Determine the (X, Y) coordinate at the center of the cell enclosing the given text.  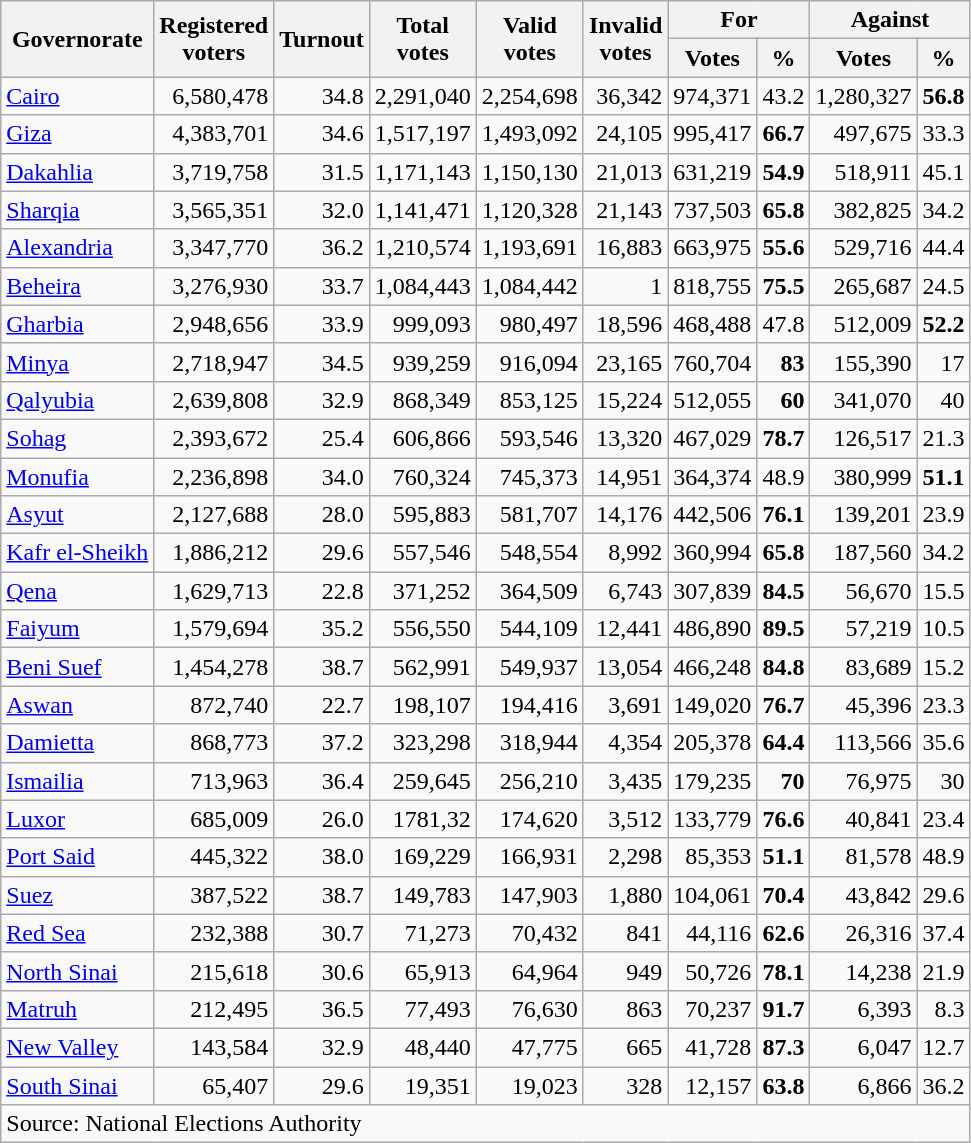
23.3 (944, 705)
529,716 (864, 248)
6,866 (864, 1085)
71,273 (422, 933)
595,883 (422, 515)
1,150,130 (530, 172)
3,347,770 (214, 248)
Turnout (322, 39)
6,393 (864, 1009)
18,596 (625, 324)
78.1 (784, 971)
3,719,758 (214, 172)
174,620 (530, 819)
84.8 (784, 667)
467,029 (712, 438)
Against (890, 20)
15.2 (944, 667)
2,393,672 (214, 438)
Gharbia (78, 324)
328 (625, 1085)
512,009 (864, 324)
34.0 (322, 477)
44.4 (944, 248)
Luxor (78, 819)
66.7 (784, 134)
4,354 (625, 743)
149,020 (712, 705)
Monufia (78, 477)
Cairo (78, 96)
76,975 (864, 781)
81,578 (864, 857)
2,127,688 (214, 515)
22.8 (322, 591)
155,390 (864, 362)
512,055 (712, 400)
737,503 (712, 210)
64,964 (530, 971)
56,670 (864, 591)
34.8 (322, 96)
26.0 (322, 819)
6,743 (625, 591)
89.5 (784, 629)
169,229 (422, 857)
Sharqia (78, 210)
593,546 (530, 438)
868,773 (214, 743)
Registeredvoters (214, 39)
43.2 (784, 96)
949 (625, 971)
Asyut (78, 515)
70 (784, 781)
745,373 (530, 477)
15,224 (625, 400)
13,054 (625, 667)
24.5 (944, 286)
194,416 (530, 705)
371,252 (422, 591)
364,374 (712, 477)
665 (625, 1047)
87.3 (784, 1047)
54.9 (784, 172)
15.5 (944, 591)
1,120,328 (530, 210)
548,554 (530, 553)
22.7 (322, 705)
North Sinai (78, 971)
232,388 (214, 933)
205,378 (712, 743)
1,517,197 (422, 134)
2,254,698 (530, 96)
36.4 (322, 781)
2,948,656 (214, 324)
2,718,947 (214, 362)
For (739, 20)
76.7 (784, 705)
663,975 (712, 248)
256,210 (530, 781)
215,618 (214, 971)
28.0 (322, 515)
166,931 (530, 857)
2,236,898 (214, 477)
760,324 (422, 477)
Qalyubia (78, 400)
760,704 (712, 362)
149,783 (422, 895)
19,351 (422, 1085)
65,913 (422, 971)
380,999 (864, 477)
16,883 (625, 248)
544,109 (530, 629)
44,116 (712, 933)
Alexandria (78, 248)
50,726 (712, 971)
1,171,143 (422, 172)
143,584 (214, 1047)
33.7 (322, 286)
713,963 (214, 781)
198,107 (422, 705)
562,991 (422, 667)
999,093 (422, 324)
445,322 (214, 857)
497,675 (864, 134)
21,143 (625, 210)
382,825 (864, 210)
Red Sea (78, 933)
1 (625, 286)
12.7 (944, 1047)
853,125 (530, 400)
17 (944, 362)
14,951 (625, 477)
685,009 (214, 819)
468,488 (712, 324)
939,259 (422, 362)
581,707 (530, 515)
Minya (78, 362)
Validvotes (530, 39)
868,349 (422, 400)
1,454,278 (214, 667)
85,353 (712, 857)
8,992 (625, 553)
40,841 (864, 819)
307,839 (712, 591)
45,396 (864, 705)
Ismailia (78, 781)
1,629,713 (214, 591)
Totalvotes (422, 39)
Giza (78, 134)
47.8 (784, 324)
980,497 (530, 324)
35.2 (322, 629)
30.6 (322, 971)
24,105 (625, 134)
70,432 (530, 933)
1,280,327 (864, 96)
318,944 (530, 743)
147,903 (530, 895)
872,740 (214, 705)
Governorate (78, 39)
36,342 (625, 96)
34.6 (322, 134)
133,779 (712, 819)
64.4 (784, 743)
14,238 (864, 971)
12,157 (712, 1085)
19,023 (530, 1085)
47,775 (530, 1047)
Beheira (78, 286)
75.5 (784, 286)
78.7 (784, 438)
916,094 (530, 362)
43,842 (864, 895)
36.5 (322, 1009)
974,371 (712, 96)
486,890 (712, 629)
466,248 (712, 667)
1,886,212 (214, 553)
Qena (78, 591)
23.9 (944, 515)
Suez (78, 895)
Beni Suef (78, 667)
65,407 (214, 1085)
30.7 (322, 933)
37.4 (944, 933)
2,298 (625, 857)
360,994 (712, 553)
863 (625, 1009)
83 (784, 362)
6,580,478 (214, 96)
48,440 (422, 1047)
Sohag (78, 438)
518,911 (864, 172)
Invalidvotes (625, 39)
2,291,040 (422, 96)
139,201 (864, 515)
21.3 (944, 438)
62.6 (784, 933)
83,689 (864, 667)
31.5 (322, 172)
606,866 (422, 438)
60 (784, 400)
179,235 (712, 781)
364,509 (530, 591)
1,210,574 (422, 248)
1,493,092 (530, 134)
Matruh (78, 1009)
34.5 (322, 362)
2,639,808 (214, 400)
104,061 (712, 895)
40 (944, 400)
126,517 (864, 438)
Aswan (78, 705)
341,070 (864, 400)
21.9 (944, 971)
57,219 (864, 629)
76,630 (530, 1009)
3,276,930 (214, 286)
41,728 (712, 1047)
387,522 (214, 895)
33.9 (322, 324)
21,013 (625, 172)
631,219 (712, 172)
70.4 (784, 895)
1,193,691 (530, 248)
Source: National Elections Authority (486, 1124)
26,316 (864, 933)
323,298 (422, 743)
23,165 (625, 362)
12,441 (625, 629)
1,084,443 (422, 286)
56.8 (944, 96)
77,493 (422, 1009)
32.0 (322, 210)
South Sinai (78, 1085)
Kafr el-Sheikh (78, 553)
Faiyum (78, 629)
3,691 (625, 705)
1,880 (625, 895)
70,237 (712, 1009)
995,417 (712, 134)
1,579,694 (214, 629)
14,176 (625, 515)
55.6 (784, 248)
76.6 (784, 819)
557,546 (422, 553)
556,550 (422, 629)
84.5 (784, 591)
3,512 (625, 819)
91.7 (784, 1009)
63.8 (784, 1085)
1781,32 (422, 819)
52.2 (944, 324)
8.3 (944, 1009)
37.2 (322, 743)
187,560 (864, 553)
3,565,351 (214, 210)
10.5 (944, 629)
Port Said (78, 857)
25.4 (322, 438)
6,047 (864, 1047)
442,506 (712, 515)
259,645 (422, 781)
3,435 (625, 781)
265,687 (864, 286)
1,084,442 (530, 286)
30 (944, 781)
818,755 (712, 286)
45.1 (944, 172)
1,141,471 (422, 210)
4,383,701 (214, 134)
33.3 (944, 134)
35.6 (944, 743)
38.0 (322, 857)
113,566 (864, 743)
212,495 (214, 1009)
Damietta (78, 743)
New Valley (78, 1047)
13,320 (625, 438)
23.4 (944, 819)
841 (625, 933)
Dakahlia (78, 172)
76.1 (784, 515)
549,937 (530, 667)
